For the text-containing cell, return its midpoint in [x, y] coordinate format. 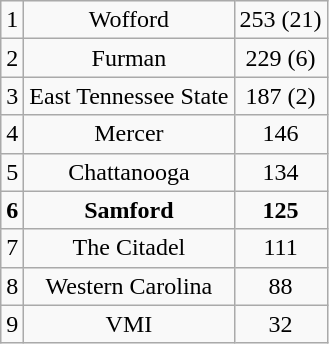
The Citadel [129, 248]
187 (2) [280, 96]
88 [280, 286]
3 [12, 96]
134 [280, 172]
5 [12, 172]
253 (21) [280, 20]
Mercer [129, 134]
7 [12, 248]
Western Carolina [129, 286]
9 [12, 324]
Chattanooga [129, 172]
VMI [129, 324]
Wofford [129, 20]
Samford [129, 210]
8 [12, 286]
6 [12, 210]
146 [280, 134]
1 [12, 20]
125 [280, 210]
East Tennessee State [129, 96]
229 (6) [280, 58]
2 [12, 58]
32 [280, 324]
Furman [129, 58]
4 [12, 134]
111 [280, 248]
